Output the [x, y] coordinate of the center of the cell containing the given text.  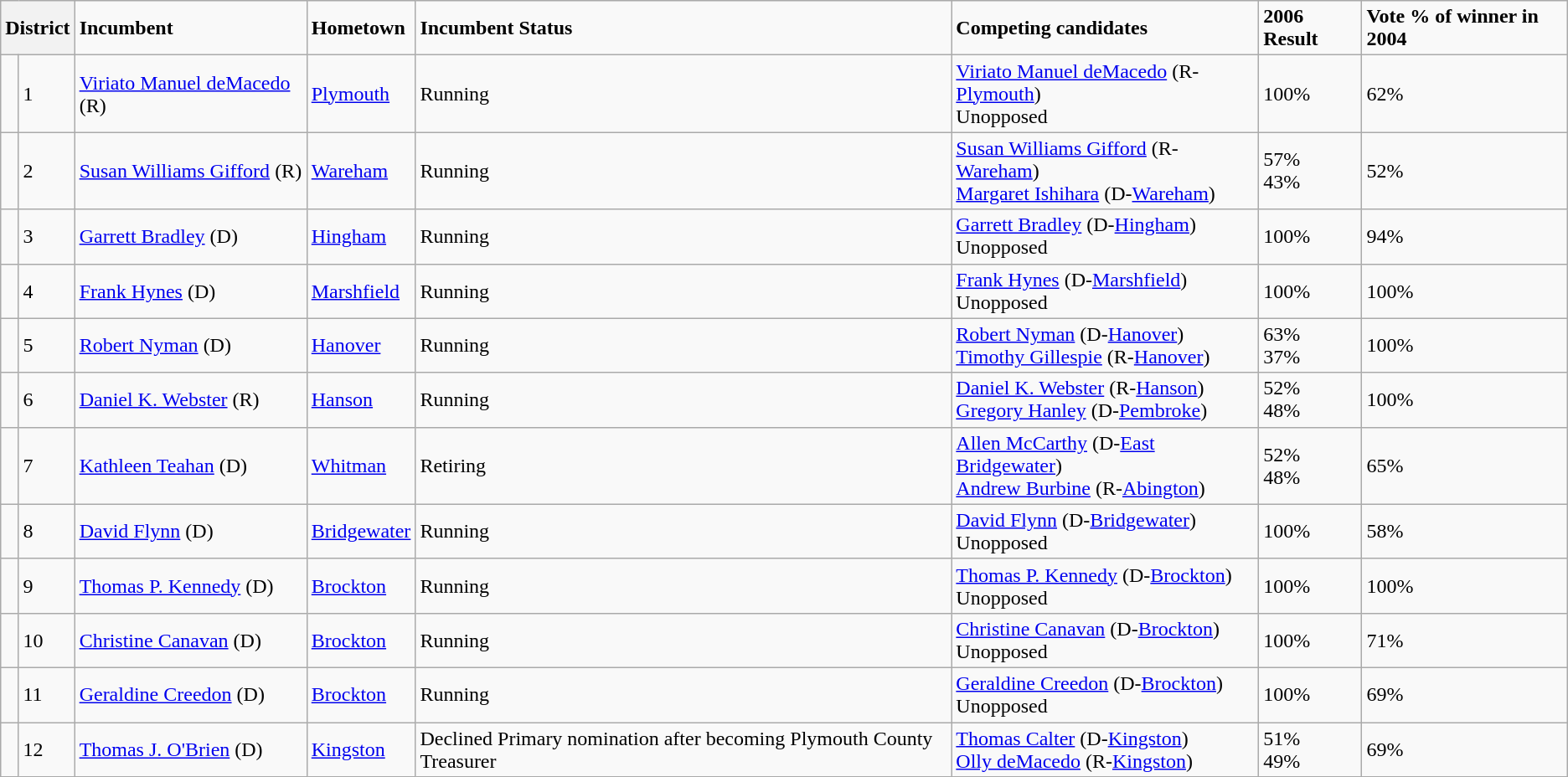
62% [1464, 94]
9 [47, 586]
Susan Williams Gifford (R) [191, 171]
Incumbent [191, 28]
Susan Williams Gifford (R-Wareham) Margaret Ishihara (D-Wareham) [1106, 171]
Geraldine Creedon (D) [191, 695]
10 [47, 640]
Vote % of winner in 2004 [1464, 28]
Daniel K. Webster (R-Hanson) Gregory Hanley (D-Pembroke) [1106, 400]
Competing candidates [1106, 28]
Hometown [361, 28]
71% [1464, 640]
57% 43% [1310, 171]
Thomas J. O'Brien (D) [191, 749]
1 [47, 94]
Hanover [361, 345]
Robert Nyman (D-Hanover) Timothy Gillespie (R-Hanover) [1106, 345]
Retiring [683, 466]
Allen McCarthy (D-East Bridgewater) Andrew Burbine (R-Abington) [1106, 466]
Frank Hynes (D) [191, 291]
12 [47, 749]
Viriato Manuel deMacedo (R-Plymouth) Unopposed [1106, 94]
Robert Nyman (D) [191, 345]
11 [47, 695]
Thomas Calter (D-Kingston) Olly deMacedo (R-Kingston) [1106, 749]
8 [47, 531]
Hanson [361, 400]
3 [47, 236]
52% [1464, 171]
Plymouth [361, 94]
Garrett Bradley (D) [191, 236]
7 [47, 466]
Geraldine Creedon (D-Brockton) Unopposed [1106, 695]
6 [47, 400]
Kathleen Teahan (D) [191, 466]
Viriato Manuel deMacedo (R) [191, 94]
Christine Canavan (D-Brockton) Unopposed [1106, 640]
Incumbent Status [683, 28]
65% [1464, 466]
Declined Primary nomination after becoming Plymouth County Treasurer [683, 749]
94% [1464, 236]
2 [47, 171]
4 [47, 291]
Wareham [361, 171]
2006 Result [1310, 28]
Daniel K. Webster (R) [191, 400]
51% 49% [1310, 749]
Garrett Bradley (D-Hingham) Unopposed [1106, 236]
Kingston [361, 749]
Thomas P. Kennedy (D-Brockton) Unopposed [1106, 586]
Frank Hynes (D-Marshfield) Unopposed [1106, 291]
Whitman [361, 466]
District [38, 28]
Christine Canavan (D) [191, 640]
63% 37% [1310, 345]
David Flynn (D) [191, 531]
Marshfield [361, 291]
58% [1464, 531]
5 [47, 345]
Thomas P. Kennedy (D) [191, 586]
David Flynn (D-Bridgewater) Unopposed [1106, 531]
Bridgewater [361, 531]
Hingham [361, 236]
